Pinpoint the cell where the given text exists, returning its [x, y] midpoint coordinate. 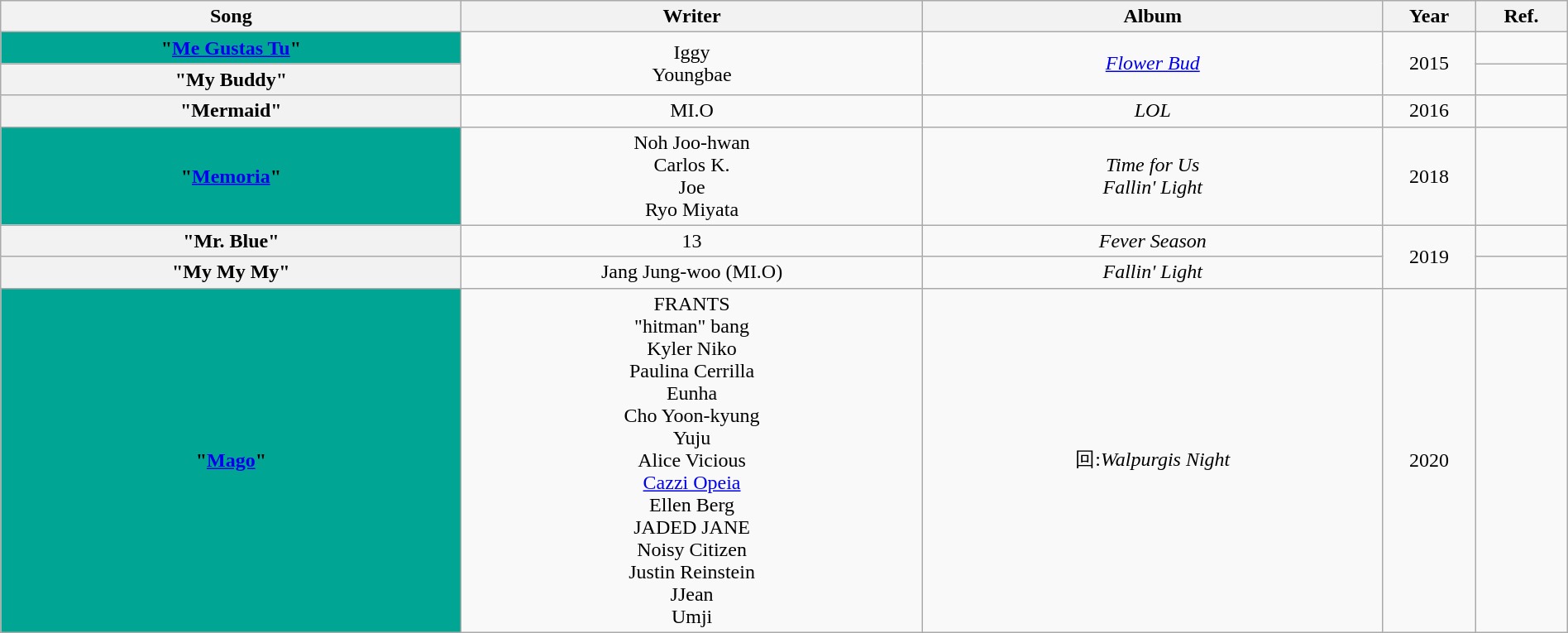
"Memoria" [232, 175]
2016 [1429, 111]
2019 [1429, 257]
"My My My" [232, 272]
Fallin' Light [1153, 272]
"Mermaid" [232, 111]
Time for UsFallin' Light [1153, 175]
2015 [1429, 64]
MI.O [691, 111]
Noh Joo-hwanCarlos K.JoeRyo Miyata [691, 175]
"Mago" [232, 460]
Fever Season [1153, 241]
Album [1153, 17]
Flower Bud [1153, 64]
Writer [691, 17]
2018 [1429, 175]
13 [691, 241]
Song [232, 17]
Year [1429, 17]
IggyYoungbae [691, 64]
"My Buddy" [232, 79]
"Mr. Blue" [232, 241]
2020 [1429, 460]
LOL [1153, 111]
"Me Gustas Tu" [232, 48]
回:Walpurgis Night [1153, 460]
Ref. [1522, 17]
Jang Jung-woo (MI.O) [691, 272]
